Locate the cell with the specified text and output its [X, Y] center coordinate. 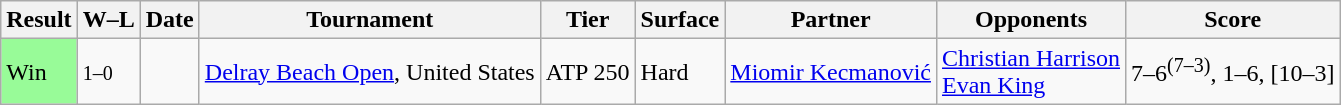
Surface [680, 20]
Hard [680, 72]
Tournament [370, 20]
Date [170, 20]
W–L [108, 20]
Christian Harrison Evan King [1030, 72]
Opponents [1030, 20]
Win [39, 72]
Miomir Kecmanović [831, 72]
ATP 250 [588, 72]
Score [1233, 20]
Delray Beach Open, United States [370, 72]
Partner [831, 20]
Tier [588, 20]
Result [39, 20]
1–0 [108, 72]
7–6(7–3), 1–6, [10–3] [1233, 72]
